Pinpoint the cell where the given text exists, returning its (X, Y) midpoint coordinate. 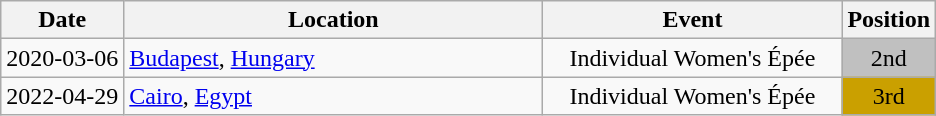
2nd (889, 58)
Budapest, Hungary (334, 58)
3rd (889, 96)
Event (692, 20)
2022-04-29 (62, 96)
Cairo, Egypt (334, 96)
2020-03-06 (62, 58)
Date (62, 20)
Position (889, 20)
Location (334, 20)
